Scan for the cell matching the given text and deliver its (x, y) coordinate at center. 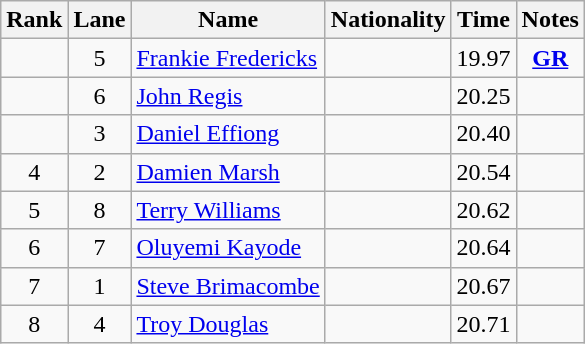
Notes (550, 20)
Name (228, 20)
3 (100, 134)
20.71 (484, 324)
Troy Douglas (228, 324)
Time (484, 20)
Rank (34, 20)
Nationality (388, 20)
Frankie Fredericks (228, 58)
Lane (100, 20)
2 (100, 172)
20.62 (484, 210)
20.25 (484, 96)
John Regis (228, 96)
20.40 (484, 134)
1 (100, 286)
19.97 (484, 58)
Damien Marsh (228, 172)
20.64 (484, 248)
Terry Williams (228, 210)
Oluyemi Kayode (228, 248)
GR (550, 58)
Steve Brimacombe (228, 286)
Daniel Effiong (228, 134)
20.54 (484, 172)
20.67 (484, 286)
